Identify which cell holds the provided text, then report its [x, y] central coordinate. 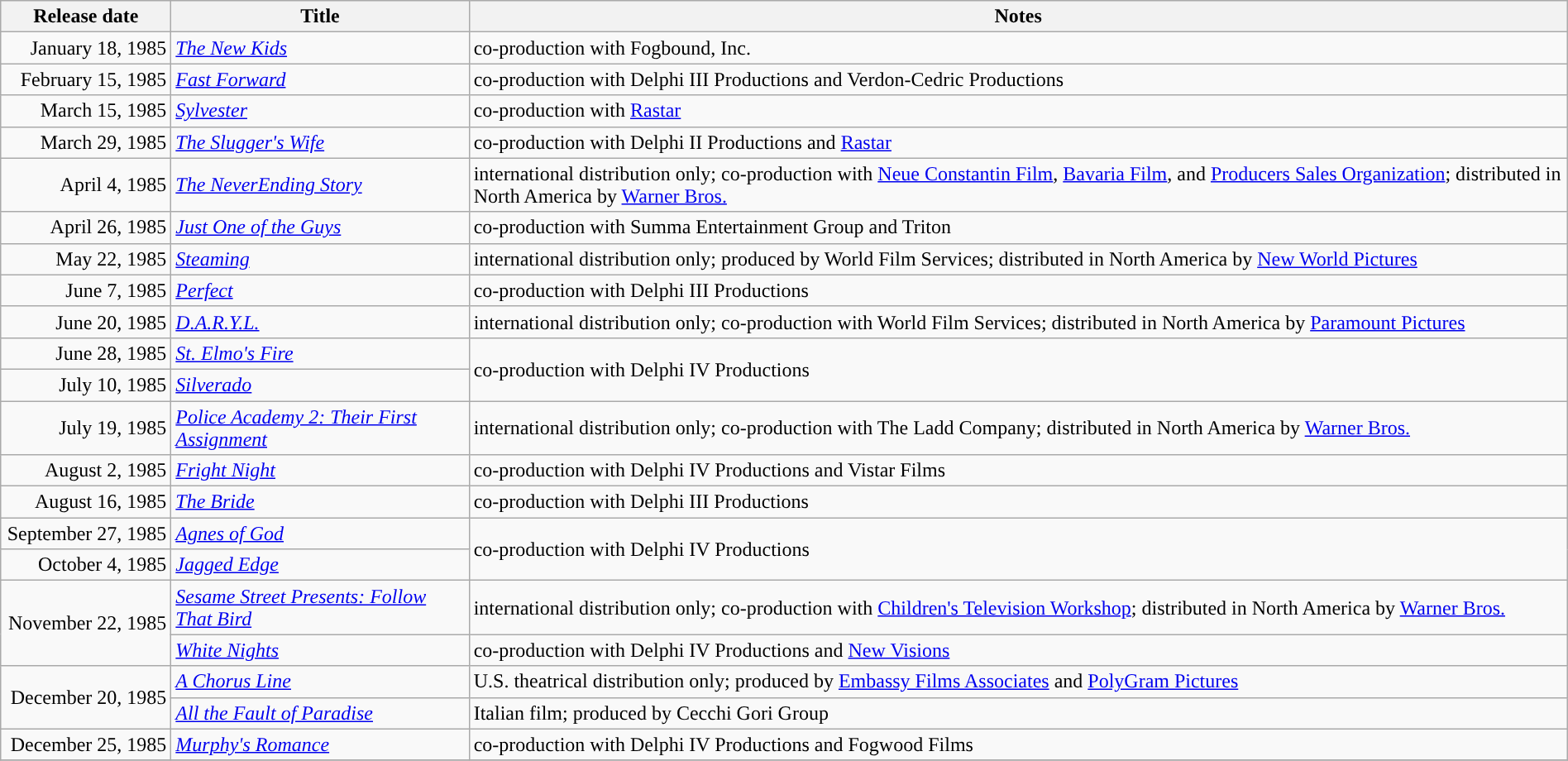
co-production with Delphi IV Productions and Vistar Films [1018, 471]
St. Elmo's Fire [320, 353]
December 25, 1985 [86, 744]
international distribution only; co-production with The Ladd Company; distributed in North America by Warner Bros. [1018, 427]
October 4, 1985 [86, 565]
The NeverEnding Story [320, 185]
U.S. theatrical distribution only; produced by Embassy Films Associates and PolyGram Pictures [1018, 682]
May 22, 1985 [86, 259]
Sesame Street Presents: Follow That Bird [320, 607]
Notes [1018, 17]
co-production with Fogbound, Inc. [1018, 48]
The Bride [320, 502]
Agnes of God [320, 534]
August 16, 1985 [86, 502]
Release date [86, 17]
Police Academy 2: Their First Assignment [320, 427]
January 18, 1985 [86, 48]
April 4, 1985 [86, 185]
The Slugger's Wife [320, 142]
June 7, 1985 [86, 290]
Murphy's Romance [320, 744]
international distribution only; co-production with World Film Services; distributed in North America by Paramount Pictures [1018, 322]
March 15, 1985 [86, 111]
White Nights [320, 650]
co-production with Delphi III Productions and Verdon-Cedric Productions [1018, 79]
Fright Night [320, 471]
Sylvester [320, 111]
co-production with Rastar [1018, 111]
February 15, 1985 [86, 79]
Just One of the Guys [320, 227]
Italian film; produced by Cecchi Gori Group [1018, 713]
Fast Forward [320, 79]
All the Fault of Paradise [320, 713]
December 20, 1985 [86, 697]
The New Kids [320, 48]
Jagged Edge [320, 565]
international distribution only; produced by World Film Services; distributed in North America by New World Pictures [1018, 259]
April 26, 1985 [86, 227]
co-production with Delphi IV Productions and New Visions [1018, 650]
July 19, 1985 [86, 427]
July 10, 1985 [86, 385]
June 28, 1985 [86, 353]
international distribution only; co-production with Children's Television Workshop; distributed in North America by Warner Bros. [1018, 607]
August 2, 1985 [86, 471]
co-production with Delphi IV Productions and Fogwood Films [1018, 744]
Silverado [320, 385]
Perfect [320, 290]
November 22, 1985 [86, 624]
Steaming [320, 259]
D.A.R.Y.L. [320, 322]
co-production with Summa Entertainment Group and Triton [1018, 227]
co-production with Delphi II Productions and Rastar [1018, 142]
Title [320, 17]
A Chorus Line [320, 682]
March 29, 1985 [86, 142]
June 20, 1985 [86, 322]
September 27, 1985 [86, 534]
